For the text-containing cell, return its midpoint in [x, y] coordinate format. 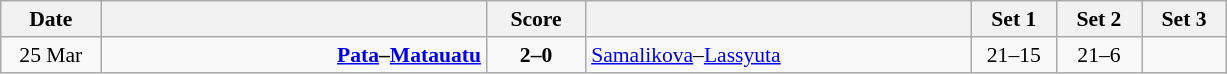
Date [51, 19]
Set 1 [1014, 19]
Set 3 [1184, 19]
21–15 [1014, 55]
Score [536, 19]
2–0 [536, 55]
Pata–Matauatu [294, 55]
Set 2 [1098, 19]
25 Mar [51, 55]
21–6 [1098, 55]
Samalikova–Lassyuta [778, 55]
